Detect which cell encompasses the target text, then output its [x, y] center coordinate. 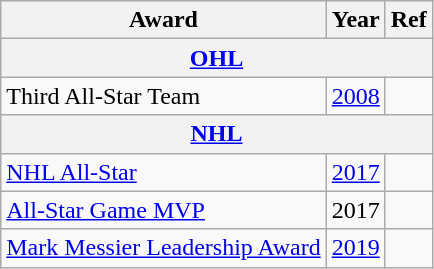
2019 [356, 248]
Award [164, 20]
NHL All-Star [164, 172]
NHL [217, 134]
OHL [217, 58]
2008 [356, 96]
All-Star Game MVP [164, 210]
Third All-Star Team [164, 96]
Mark Messier Leadership Award [164, 248]
Ref [408, 20]
Year [356, 20]
